Locate the cell with the specified text and output its [X, Y] center coordinate. 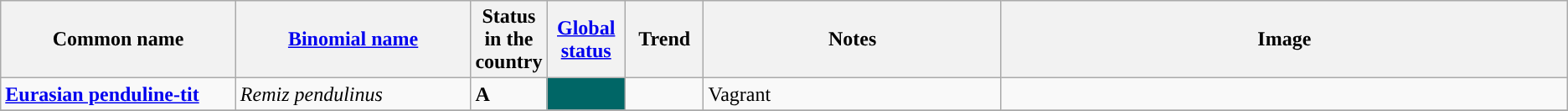
Trend [664, 40]
Eurasian penduline-tit [119, 94]
Vagrant [853, 94]
Notes [853, 40]
A [509, 94]
Status in the country [509, 40]
Remiz pendulinus [353, 94]
Global status [586, 40]
Binomial name [353, 40]
Common name [119, 40]
Image [1284, 40]
